Return the [x, y] coordinate for the center point of the cell that contains the specified text.  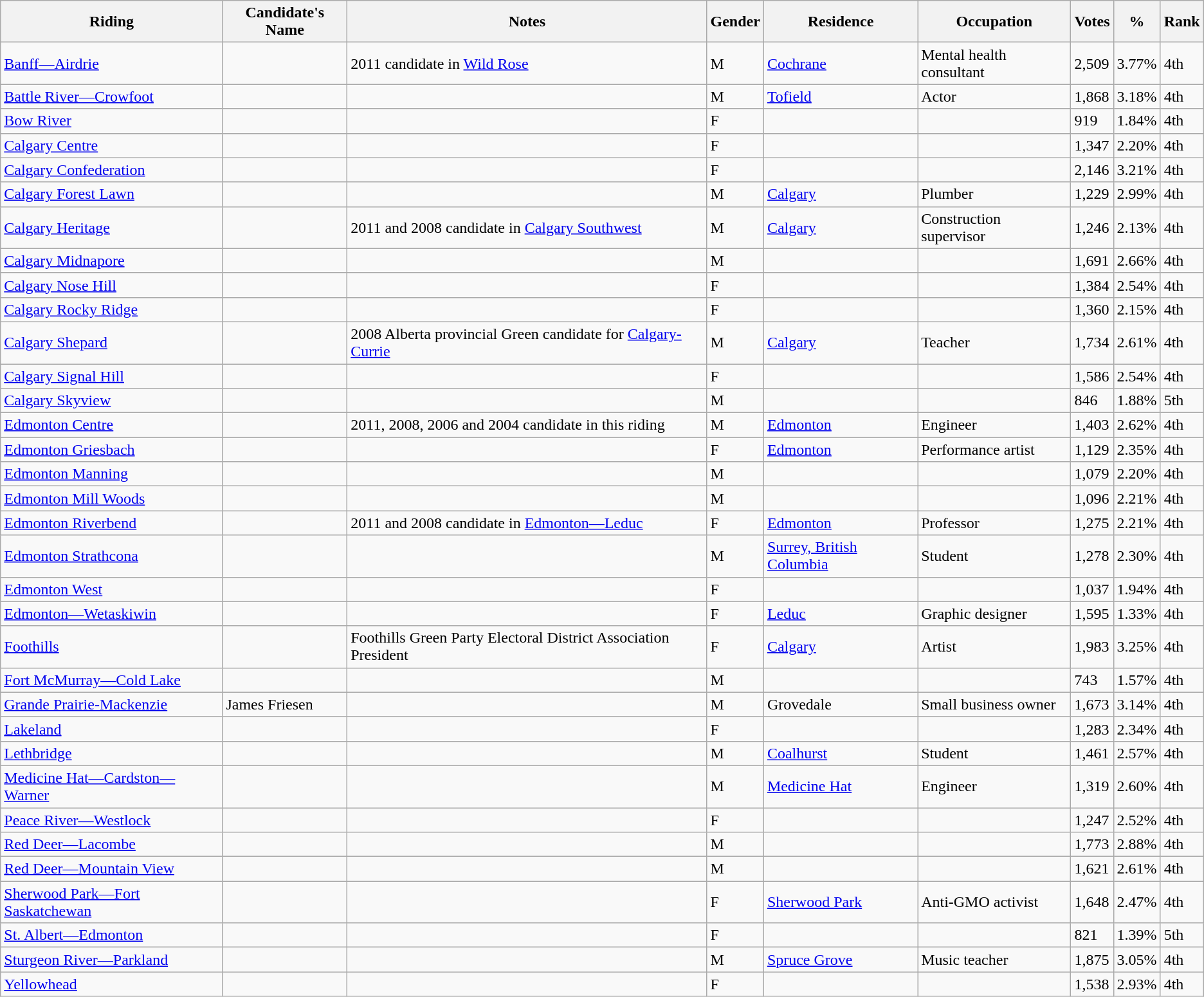
Edmonton Griesbach [112, 450]
Performance artist [994, 450]
Calgary Heritage [112, 228]
2.99% [1137, 194]
Cochrane [840, 63]
Yellowhead [112, 984]
1.84% [1137, 121]
1,384 [1092, 285]
Foothills Green Party Electoral District Association President [527, 647]
Rank [1182, 22]
1.94% [1137, 589]
Medicine Hat—Cardston—Warner [112, 786]
Calgary Signal Hill [112, 376]
Banff—Airdrie [112, 63]
Lethbridge [112, 753]
2008 Alberta provincial Green candidate for Calgary-Currie [527, 342]
St. Albert—Edmonton [112, 935]
Edmonton Riverbend [112, 523]
2.62% [1137, 425]
1,621 [1092, 869]
Sturgeon River—Parkland [112, 960]
Coalhurst [840, 753]
Artist [994, 647]
1,283 [1092, 729]
Riding [112, 22]
1,247 [1092, 820]
2.15% [1137, 309]
1,734 [1092, 342]
1,673 [1092, 704]
Calgary Skyview [112, 401]
Votes [1092, 22]
Calgary Rocky Ridge [112, 309]
Graphic designer [994, 614]
1,275 [1092, 523]
2.35% [1137, 450]
1,347 [1092, 145]
2.93% [1137, 984]
1,648 [1092, 902]
1,129 [1092, 450]
Gender [735, 22]
2.57% [1137, 753]
% [1137, 22]
Sherwood Park—Fort Saskatchewan [112, 902]
919 [1092, 121]
2.34% [1137, 729]
1,246 [1092, 228]
1,319 [1092, 786]
1,037 [1092, 589]
Surrey, British Columbia [840, 556]
3.21% [1137, 170]
Calgary Nose Hill [112, 285]
3.05% [1137, 960]
Lakeland [112, 729]
Edmonton Centre [112, 425]
Edmonton Strathcona [112, 556]
Construction supervisor [994, 228]
2.47% [1137, 902]
Medicine Hat [840, 786]
Teacher [994, 342]
Battle River—Crowfoot [112, 96]
2.52% [1137, 820]
Residence [840, 22]
1,586 [1092, 376]
Mental health consultant [994, 63]
3.77% [1137, 63]
1,595 [1092, 614]
Red Deer—Lacombe [112, 845]
1,229 [1092, 194]
1,691 [1092, 261]
Calgary Forest Lawn [112, 194]
Notes [527, 22]
3.25% [1137, 647]
2.88% [1137, 845]
Anti-GMO activist [994, 902]
1.33% [1137, 614]
Tofield [840, 96]
Actor [994, 96]
Spruce Grove [840, 960]
Calgary Centre [112, 145]
1,875 [1092, 960]
Grande Prairie-Mackenzie [112, 704]
2.60% [1137, 786]
Bow River [112, 121]
1,983 [1092, 647]
Red Deer—Mountain View [112, 869]
1,868 [1092, 96]
Plumber [994, 194]
2,509 [1092, 63]
Calgary Confederation [112, 170]
1.39% [1137, 935]
2.30% [1137, 556]
3.18% [1137, 96]
1,461 [1092, 753]
Edmonton—Wetaskiwin [112, 614]
2,146 [1092, 170]
2.66% [1137, 261]
Sherwood Park [840, 902]
821 [1092, 935]
Occupation [994, 22]
2.13% [1137, 228]
1.57% [1137, 680]
Edmonton Manning [112, 474]
846 [1092, 401]
1,360 [1092, 309]
Grovedale [840, 704]
Fort McMurray—Cold Lake [112, 680]
Leduc [840, 614]
2011, 2008, 2006 and 2004 candidate in this riding [527, 425]
2011 and 2008 candidate in Calgary Southwest [527, 228]
743 [1092, 680]
Candidate's Name [285, 22]
Edmonton West [112, 589]
1,538 [1092, 984]
1,278 [1092, 556]
1.88% [1137, 401]
Calgary Midnapore [112, 261]
James Friesen [285, 704]
Small business owner [994, 704]
Calgary Shepard [112, 342]
1,773 [1092, 845]
3.14% [1137, 704]
2011 candidate in Wild Rose [527, 63]
1,079 [1092, 474]
Peace River—Westlock [112, 820]
1,096 [1092, 498]
1,403 [1092, 425]
Music teacher [994, 960]
Foothills [112, 647]
Edmonton Mill Woods [112, 498]
Professor [994, 523]
2011 and 2008 candidate in Edmonton—Leduc [527, 523]
